Detect which cell encompasses the target text, then output its [X, Y] center coordinate. 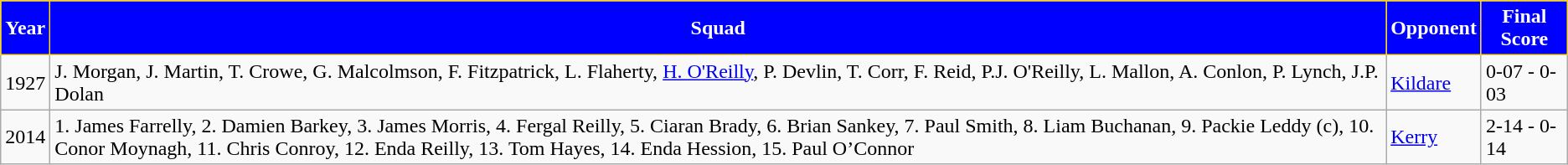
Opponent [1434, 28]
Kerry [1434, 137]
2014 [25, 137]
Squad [719, 28]
0-07 - 0-03 [1524, 82]
Kildare [1434, 82]
1927 [25, 82]
Year [25, 28]
Final Score [1524, 28]
2-14 - 0-14 [1524, 137]
